Return the (X, Y) coordinate for the center point of the cell that contains the specified text.  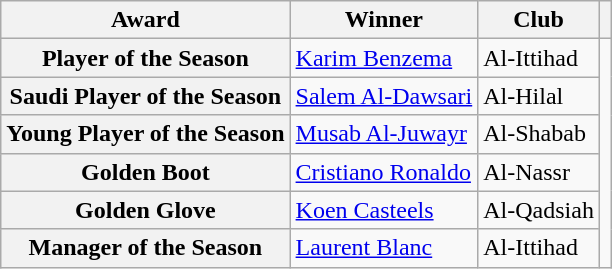
Club (539, 20)
Saudi Player of the Season (146, 96)
Golden Boot (146, 172)
Al-Shabab (539, 134)
Al-Qadsiah (539, 210)
Manager of the Season (146, 248)
Golden Glove (146, 210)
Karim Benzema (384, 58)
Young Player of the Season (146, 134)
Winner (384, 20)
Al-Nassr (539, 172)
Al-Hilal (539, 96)
Salem Al-Dawsari (384, 96)
Player of the Season (146, 58)
Musab Al-Juwayr (384, 134)
Cristiano Ronaldo (384, 172)
Koen Casteels (384, 210)
Laurent Blanc (384, 248)
Award (146, 20)
